Scan for the cell matching the given text and deliver its (x, y) coordinate at center. 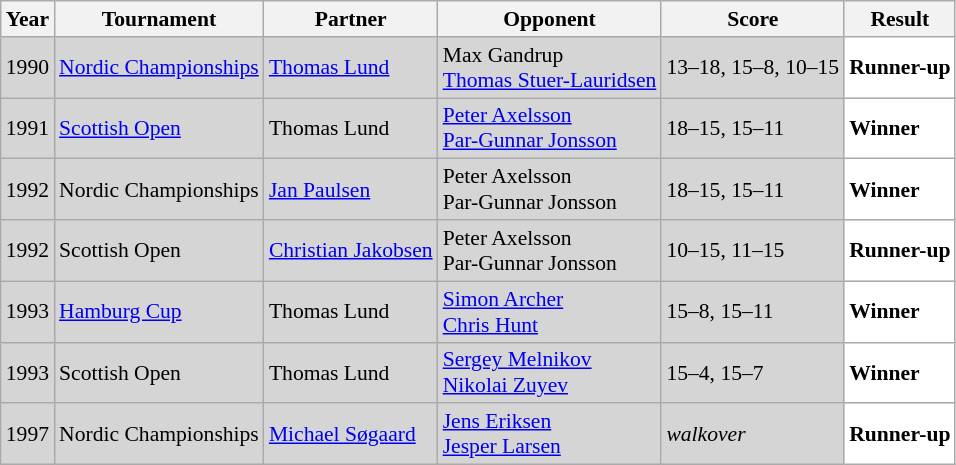
Opponent (550, 19)
13–18, 15–8, 10–15 (752, 68)
15–8, 15–11 (752, 312)
Simon Archer Chris Hunt (550, 312)
Sergey Melnikov Nikolai Zuyev (550, 372)
Max Gandrup Thomas Stuer-Lauridsen (550, 68)
Tournament (159, 19)
Christian Jakobsen (351, 250)
10–15, 11–15 (752, 250)
1991 (28, 128)
Michael Søgaard (351, 434)
Hamburg Cup (159, 312)
Year (28, 19)
15–4, 15–7 (752, 372)
Jan Paulsen (351, 190)
Score (752, 19)
1997 (28, 434)
walkover (752, 434)
Jens Eriksen Jesper Larsen (550, 434)
Result (900, 19)
1990 (28, 68)
Partner (351, 19)
